Pinpoint the cell where the given text exists, returning its [X, Y] midpoint coordinate. 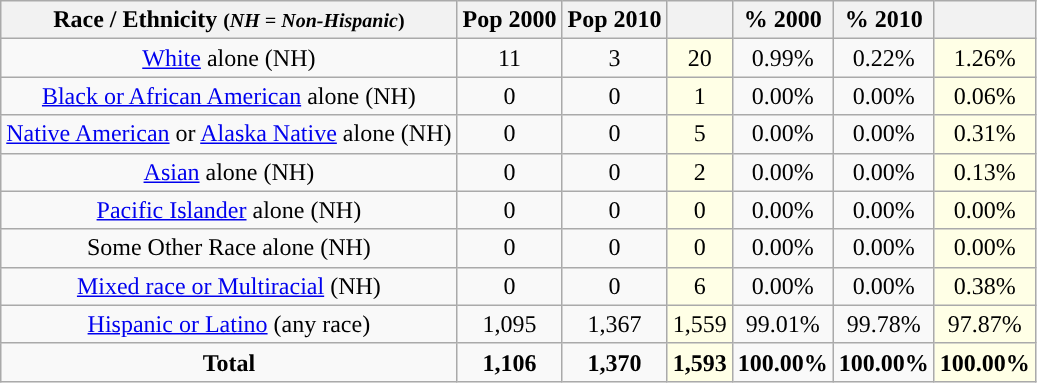
1,370 [614, 362]
Native American or Alaska Native alone (NH) [229, 134]
Asian alone (NH) [229, 172]
1,095 [510, 324]
97.87% [984, 324]
5 [700, 134]
Mixed race or Multiracial (NH) [229, 286]
1,593 [700, 362]
White alone (NH) [229, 58]
3 [614, 58]
0.99% [782, 58]
Race / Ethnicity (NH = Non-Hispanic) [229, 20]
Pop 2000 [510, 20]
99.01% [782, 324]
1.26% [984, 58]
Total [229, 362]
Hispanic or Latino (any race) [229, 324]
Pop 2010 [614, 20]
0.38% [984, 286]
20 [700, 58]
1 [700, 96]
0.13% [984, 172]
11 [510, 58]
1,367 [614, 324]
0.06% [984, 96]
% 2000 [782, 20]
2 [700, 172]
99.78% [884, 324]
Some Other Race alone (NH) [229, 248]
0.22% [884, 58]
1,559 [700, 324]
1,106 [510, 362]
6 [700, 286]
Pacific Islander alone (NH) [229, 210]
0.31% [984, 134]
% 2010 [884, 20]
Black or African American alone (NH) [229, 96]
